Detect which cell encompasses the target text, then output its [x, y] center coordinate. 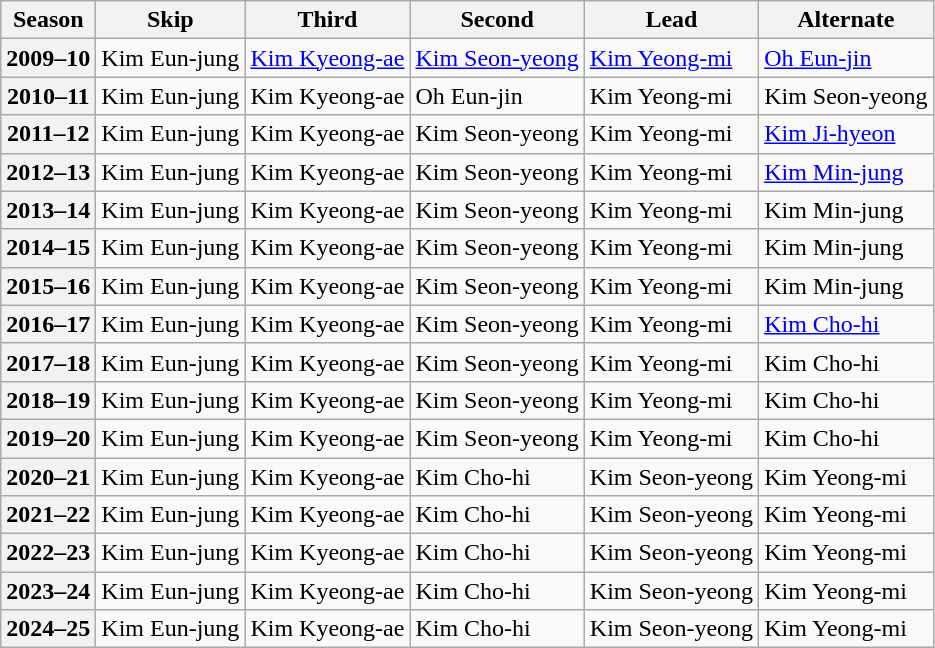
2023–24 [48, 591]
2013–14 [48, 210]
2016–17 [48, 324]
2012–13 [48, 172]
Kim Ji-hyeon [846, 134]
2022–23 [48, 553]
2010–11 [48, 96]
Third [328, 20]
2011–12 [48, 134]
2021–22 [48, 515]
2018–19 [48, 400]
2009–10 [48, 58]
2019–20 [48, 438]
Second [497, 20]
Skip [170, 20]
2017–18 [48, 362]
2024–25 [48, 629]
Alternate [846, 20]
2014–15 [48, 248]
Lead [671, 20]
2015–16 [48, 286]
2020–21 [48, 477]
Season [48, 20]
